Identify which cell holds the provided text, then report its [x, y] central coordinate. 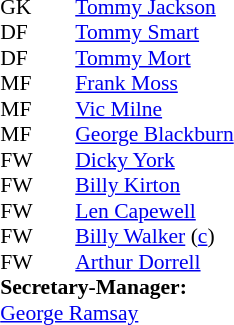
George Blackburn [154, 135]
Frank Moss [154, 83]
Billy Kirton [154, 185]
Dicky York [154, 160]
Billy Walker (c) [154, 237]
Secretary-Manager: [116, 287]
Vic Milne [154, 109]
Tommy Mort [154, 58]
Len Capewell [154, 211]
Tommy Smart [154, 33]
Arthur Dorrell [154, 262]
